Determine the [x, y] coordinate at the center of the cell enclosing the given text.  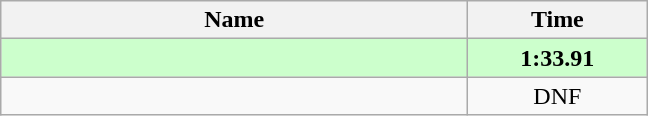
1:33.91 [558, 58]
DNF [558, 96]
Time [558, 20]
Name [234, 20]
